Return the [x, y] coordinate for the center point of the cell that contains the specified text.  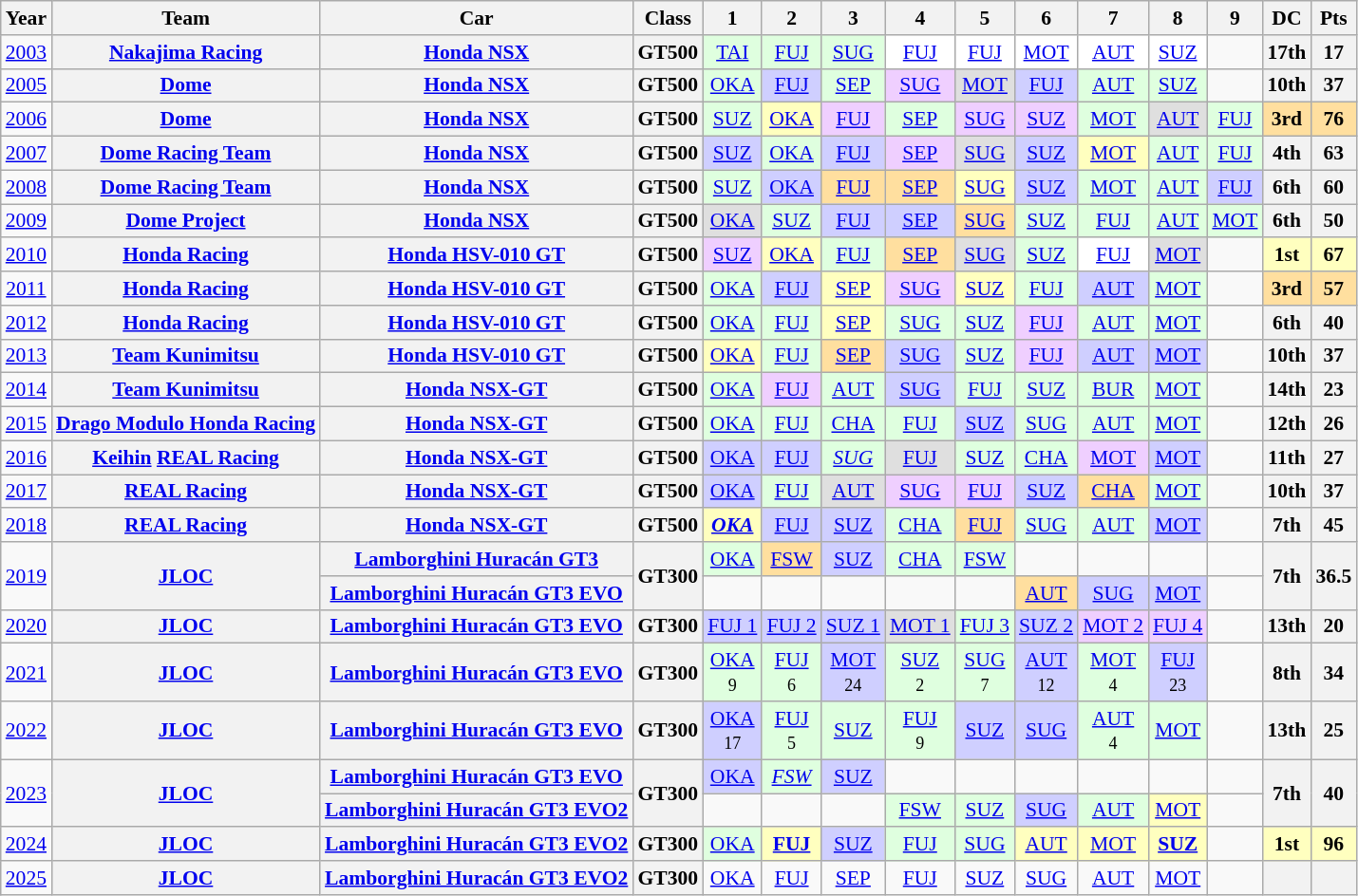
Team [186, 18]
34 [1333, 672]
2007 [27, 154]
Lamborghini Huracán GT3 [477, 559]
2013 [27, 356]
TAI [732, 52]
2019 [27, 575]
76 [1333, 120]
60 [1333, 187]
17th [1286, 52]
63 [1333, 154]
2014 [27, 390]
2021 [27, 672]
2008 [27, 187]
OKA9 [732, 672]
20 [1333, 626]
2023 [27, 793]
14th [1286, 390]
2003 [27, 52]
2009 [27, 221]
AUT4 [1113, 731]
57 [1333, 289]
Class [668, 18]
25 [1333, 731]
FUJ23 [1178, 672]
SUZ 2 [1047, 626]
27 [1333, 457]
FUJ9 [920, 731]
Dome Project [186, 221]
96 [1333, 845]
FUJ 2 [791, 626]
2011 [27, 289]
4th [1286, 154]
2018 [27, 526]
2010 [27, 255]
12th [1286, 424]
AUT12 [1047, 672]
2020 [27, 626]
5 [985, 18]
45 [1333, 526]
26 [1333, 424]
2005 [27, 85]
2016 [27, 457]
2024 [27, 845]
DC [1286, 18]
4 [920, 18]
7 [1113, 18]
2015 [27, 424]
SUZ2 [920, 672]
Drago Modulo Honda Racing [186, 424]
FUJ 3 [985, 626]
SUG7 [985, 672]
2 [791, 18]
50 [1333, 221]
Keihin REAL Racing [186, 457]
MOT 1 [920, 626]
36.5 [1333, 575]
FUJ6 [791, 672]
17 [1333, 52]
FUJ 4 [1178, 626]
67 [1333, 255]
8 [1178, 18]
6 [1047, 18]
BUR [1113, 390]
2025 [27, 878]
Car [477, 18]
FUJ5 [791, 731]
2017 [27, 492]
2006 [27, 120]
1 [732, 18]
9 [1235, 18]
Pts [1333, 18]
11th [1286, 457]
Nakajima Racing [186, 52]
2022 [27, 731]
MOT4 [1113, 672]
OKA17 [732, 731]
23 [1333, 390]
Year [27, 18]
MOT 2 [1113, 626]
MOT24 [853, 672]
FUJ 1 [732, 626]
SUZ 1 [853, 626]
2012 [27, 323]
8th [1286, 672]
3 [853, 18]
